Provide the [x, y] coordinate of the cell's center where the given text is located.  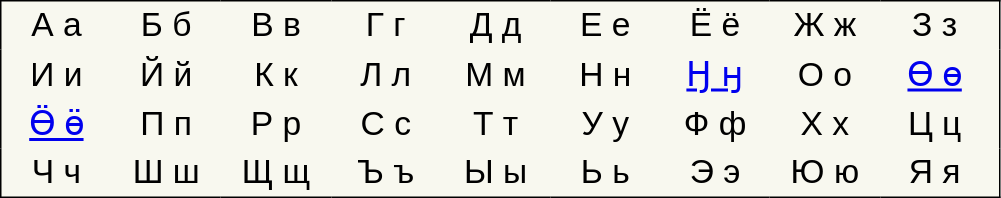
Ч ч [56, 172]
Д д [496, 26]
Ӈ ӈ [715, 75]
В в [276, 26]
Ы ы [496, 172]
О о [825, 75]
Х х [825, 124]
И и [56, 75]
З з [935, 26]
С с [386, 124]
Ф ф [715, 124]
Н н [605, 75]
Е е [605, 26]
Ц ц [935, 124]
Б б [166, 26]
А а [56, 26]
Ж ж [825, 26]
Я я [935, 172]
Э э [715, 172]
Щ щ [276, 172]
М м [496, 75]
К к [276, 75]
Г г [386, 26]
Р р [276, 124]
П п [166, 124]
Ө ө [935, 75]
Ь ь [605, 172]
Ӫ ӫ [56, 124]
Ю ю [825, 172]
Ъ ъ [386, 172]
Й й [166, 75]
У у [605, 124]
Ш ш [166, 172]
Л л [386, 75]
Ё ё [715, 26]
Т т [496, 124]
